Pinpoint the cell where the given text exists, returning its [X, Y] midpoint coordinate. 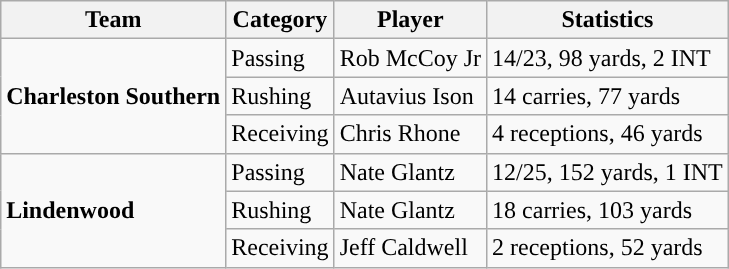
14 carries, 77 yards [608, 96]
Autavius Ison [410, 96]
Category [280, 20]
Rob McCoy Jr [410, 58]
2 receptions, 52 yards [608, 248]
18 carries, 103 yards [608, 210]
Player [410, 20]
Charleston Southern [114, 96]
4 receptions, 46 yards [608, 134]
Team [114, 20]
Jeff Caldwell [410, 248]
12/25, 152 yards, 1 INT [608, 172]
Lindenwood [114, 210]
Chris Rhone [410, 134]
Statistics [608, 20]
14/23, 98 yards, 2 INT [608, 58]
